Pinpoint the cell where the given text exists, returning its [X, Y] midpoint coordinate. 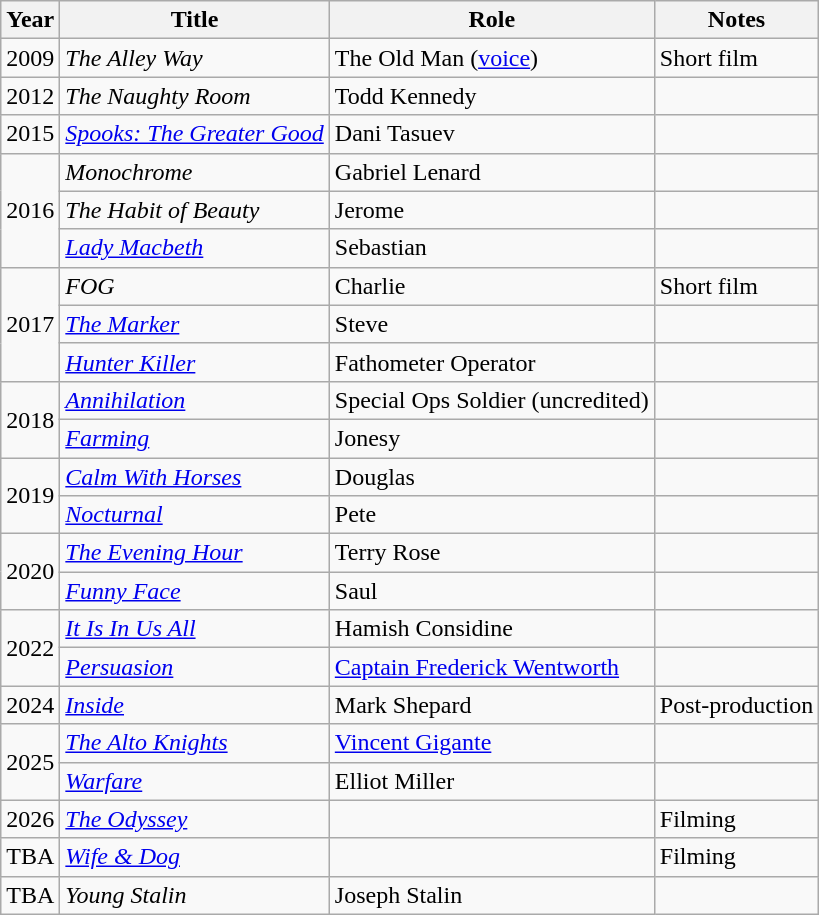
Monochrome [194, 172]
Elliot Miller [492, 781]
Lady Macbeth [194, 248]
2015 [30, 134]
The Old Man (voice) [492, 58]
Gabriel Lenard [492, 172]
Farming [194, 438]
Sebastian [492, 248]
The Alto Knights [194, 743]
The Marker [194, 324]
Notes [736, 20]
Terry Rose [492, 553]
The Habit of Beauty [194, 210]
It Is In Us All [194, 629]
Jonesy [492, 438]
2022 [30, 648]
2017 [30, 324]
Persuasion [194, 667]
FOG [194, 286]
2019 [30, 496]
Year [30, 20]
Dani Tasuev [492, 134]
Pete [492, 515]
2012 [30, 96]
2025 [30, 762]
Steve [492, 324]
Special Ops Soldier (uncredited) [492, 400]
Post-production [736, 705]
Warfare [194, 781]
Joseph Stalin [492, 895]
Role [492, 20]
Saul [492, 591]
The Alley Way [194, 58]
Annihilation [194, 400]
Hunter Killer [194, 362]
Spooks: The Greater Good [194, 134]
Title [194, 20]
Vincent Gigante [492, 743]
Mark Shepard [492, 705]
Douglas [492, 477]
Young Stalin [194, 895]
Wife & Dog [194, 857]
2024 [30, 705]
The Odyssey [194, 819]
Charlie [492, 286]
Funny Face [194, 591]
Inside [194, 705]
Todd Kennedy [492, 96]
Nocturnal [194, 515]
2020 [30, 572]
The Naughty Room [194, 96]
The Evening Hour [194, 553]
Jerome [492, 210]
2016 [30, 210]
Fathometer Operator [492, 362]
Captain Frederick Wentworth [492, 667]
Hamish Considine [492, 629]
2026 [30, 819]
Calm With Horses [194, 477]
2018 [30, 419]
2009 [30, 58]
